Capture the cell that displays the provided text and extract its (x, y) central coordinate. 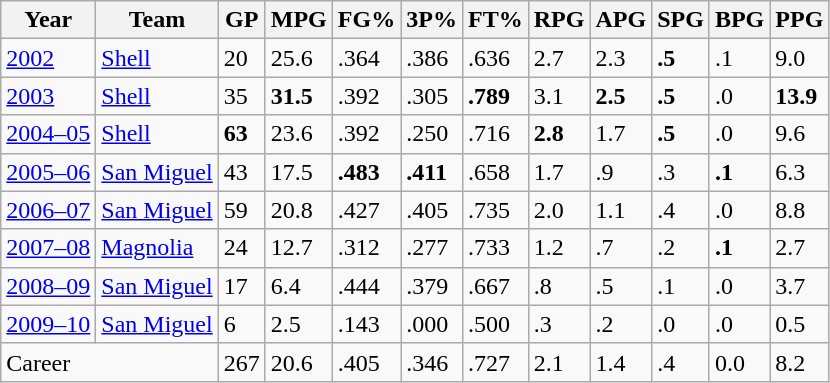
20.6 (298, 362)
SPG (681, 20)
PPG (800, 20)
2007–08 (48, 248)
9.6 (800, 134)
43 (242, 172)
59 (242, 210)
2003 (48, 96)
.411 (432, 172)
2.0 (559, 210)
BPG (739, 20)
0.0 (739, 362)
12.7 (298, 248)
GP (242, 20)
20.8 (298, 210)
.8 (559, 286)
.727 (495, 362)
Magnolia (157, 248)
.7 (621, 248)
MPG (298, 20)
35 (242, 96)
2.1 (559, 362)
3.7 (800, 286)
.250 (432, 134)
.346 (432, 362)
.312 (366, 248)
2009–10 (48, 324)
.789 (495, 96)
9.0 (800, 58)
17.5 (298, 172)
8.2 (800, 362)
.305 (432, 96)
Team (157, 20)
.500 (495, 324)
2008–09 (48, 286)
2002 (48, 58)
2006–07 (48, 210)
2005–06 (48, 172)
FG% (366, 20)
Year (48, 20)
FT% (495, 20)
.143 (366, 324)
.379 (432, 286)
1.1 (621, 210)
23.6 (298, 134)
3P% (432, 20)
RPG (559, 20)
.733 (495, 248)
.716 (495, 134)
6.3 (800, 172)
1.4 (621, 362)
.735 (495, 210)
0.5 (800, 324)
.483 (366, 172)
2004–05 (48, 134)
31.5 (298, 96)
20 (242, 58)
Career (110, 362)
APG (621, 20)
.9 (621, 172)
17 (242, 286)
8.8 (800, 210)
.277 (432, 248)
.000 (432, 324)
.444 (366, 286)
.364 (366, 58)
2.3 (621, 58)
267 (242, 362)
.667 (495, 286)
6 (242, 324)
25.6 (298, 58)
6.4 (298, 286)
13.9 (800, 96)
24 (242, 248)
63 (242, 134)
.636 (495, 58)
1.2 (559, 248)
3.1 (559, 96)
.386 (432, 58)
.427 (366, 210)
.658 (495, 172)
2.8 (559, 134)
